Locate the cell with the specified text and output its (X, Y) center coordinate. 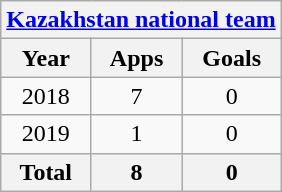
2018 (46, 96)
Year (46, 58)
2019 (46, 134)
Kazakhstan national team (141, 20)
7 (136, 96)
8 (136, 172)
1 (136, 134)
Apps (136, 58)
Total (46, 172)
Goals (232, 58)
